Find where the given text appears and provide that cell's center as (x, y) coordinate. 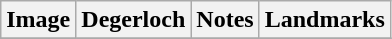
Image (38, 20)
Notes (225, 20)
Landmarks (324, 20)
Degerloch (134, 20)
